From the cell containing the given text, extract its center point as (X, Y) coordinate. 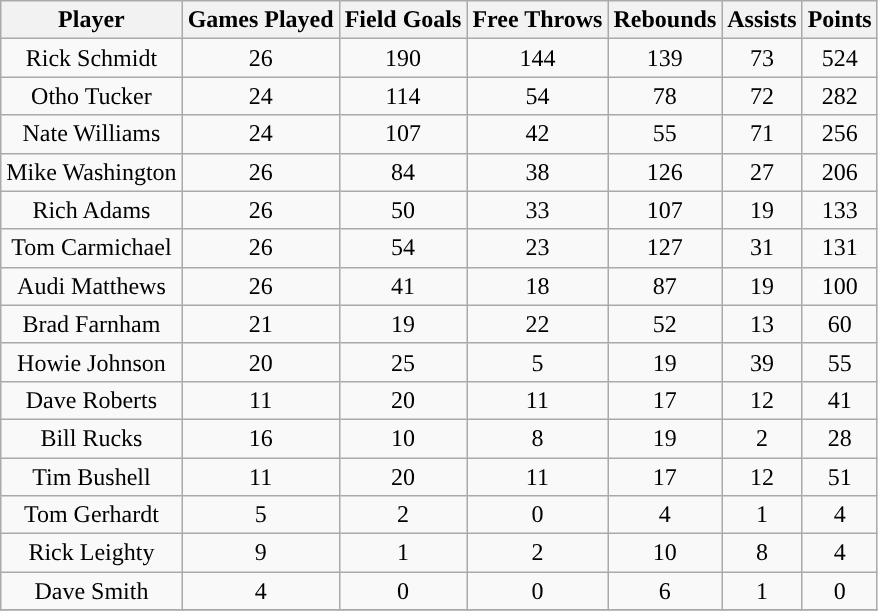
Dave Smith (92, 591)
Otho Tucker (92, 96)
Brad Farnham (92, 324)
60 (840, 324)
42 (538, 134)
Rich Adams (92, 210)
131 (840, 248)
33 (538, 210)
139 (665, 58)
50 (403, 210)
206 (840, 172)
256 (840, 134)
Tim Bushell (92, 477)
Tom Carmichael (92, 248)
Player (92, 20)
28 (840, 438)
78 (665, 96)
27 (762, 172)
Audi Matthews (92, 286)
133 (840, 210)
Field Goals (403, 20)
Tom Gerhardt (92, 515)
127 (665, 248)
52 (665, 324)
6 (665, 591)
Points (840, 20)
22 (538, 324)
Rebounds (665, 20)
Nate Williams (92, 134)
71 (762, 134)
114 (403, 96)
Howie Johnson (92, 362)
25 (403, 362)
39 (762, 362)
Rick Schmidt (92, 58)
282 (840, 96)
84 (403, 172)
73 (762, 58)
13 (762, 324)
72 (762, 96)
Free Throws (538, 20)
16 (260, 438)
87 (665, 286)
23 (538, 248)
Rick Leighty (92, 553)
51 (840, 477)
Assists (762, 20)
Dave Roberts (92, 400)
38 (538, 172)
100 (840, 286)
190 (403, 58)
21 (260, 324)
18 (538, 286)
Mike Washington (92, 172)
31 (762, 248)
144 (538, 58)
126 (665, 172)
Games Played (260, 20)
524 (840, 58)
9 (260, 553)
Bill Rucks (92, 438)
